Locate the cell with the specified text and output its [x, y] center coordinate. 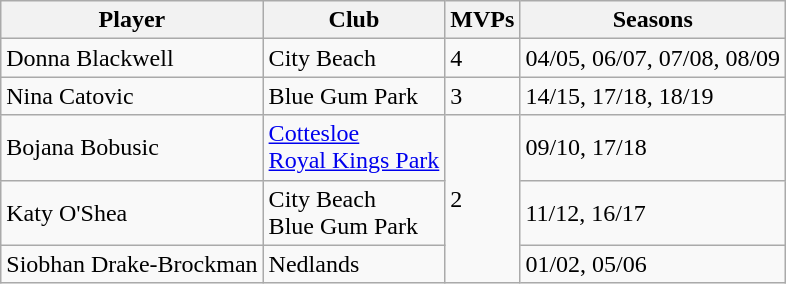
4 [482, 58]
MVPs [482, 20]
Nina Catovic [132, 96]
Club [354, 20]
09/10, 17/18 [653, 148]
14/15, 17/18, 18/19 [653, 96]
Bojana Bobusic [132, 148]
Siobhan Drake-Brockman [132, 264]
City Beach Blue Gum Park [354, 212]
Seasons [653, 20]
04/05, 06/07, 07/08, 08/09 [653, 58]
Nedlands [354, 264]
3 [482, 96]
01/02, 05/06 [653, 264]
11/12, 16/17 [653, 212]
Blue Gum Park [354, 96]
Katy O'Shea [132, 212]
Player [132, 20]
2 [482, 199]
Cottesloe Royal Kings Park [354, 148]
Donna Blackwell [132, 58]
City Beach [354, 58]
